Return [X, Y] of the center of cell containing provided text 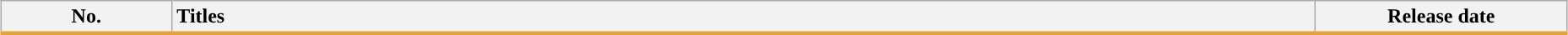
Titles [743, 17]
No. [86, 17]
Release date [1441, 17]
